Capture the cell that displays the provided text and extract its (X, Y) central coordinate. 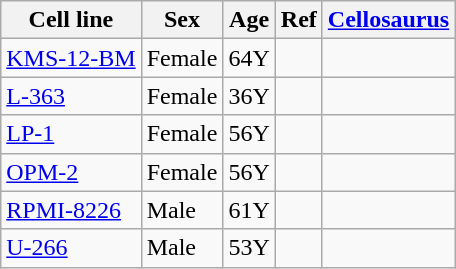
LP-1 (71, 134)
L-363 (71, 96)
KMS-12-BM (71, 58)
64Y (249, 58)
61Y (249, 210)
Sex (182, 20)
Cellosaurus (388, 20)
RPMI-8226 (71, 210)
Cell line (71, 20)
OPM-2 (71, 172)
Ref (298, 20)
36Y (249, 96)
Age (249, 20)
53Y (249, 248)
U-266 (71, 248)
